From the cell containing the given text, extract its center point as (x, y) coordinate. 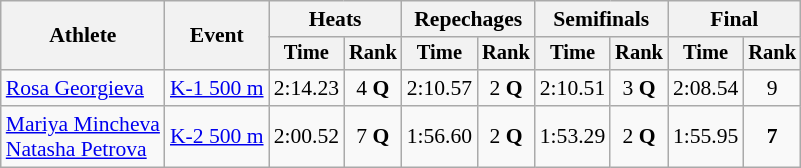
Repechages (468, 19)
4 Q (373, 88)
Final (734, 19)
1:55.95 (706, 136)
Mariya MinchevaNatasha Petrova (83, 136)
Heats (336, 19)
2:00.52 (306, 136)
K-1 500 m (217, 88)
3 Q (639, 88)
2:10.51 (572, 88)
9 (772, 88)
1:53.29 (572, 136)
2:08.54 (706, 88)
2:14.23 (306, 88)
K-2 500 m (217, 136)
1:56.60 (440, 136)
Rosa Georgieva (83, 88)
Semifinals (602, 19)
Athlete (83, 36)
7 (772, 136)
Event (217, 36)
2:10.57 (440, 88)
7 Q (373, 136)
